Return the (x, y) coordinate for the center point of the cell that contains the specified text.  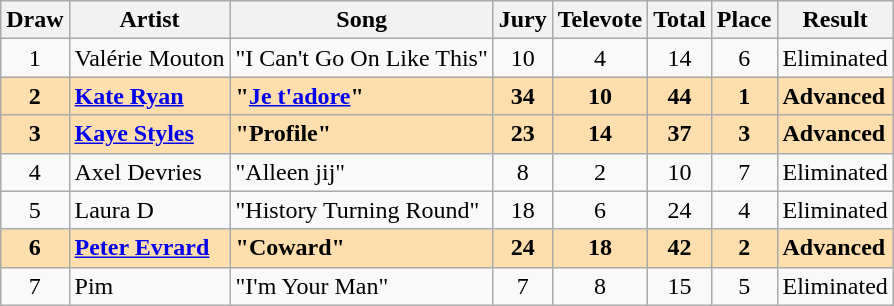
Laura D (150, 210)
15 (680, 286)
Total (680, 20)
Place (744, 20)
"Alleen jij" (362, 172)
Valérie Mouton (150, 58)
"Je t'adore" (362, 96)
Peter Evrard (150, 248)
44 (680, 96)
Song (362, 20)
"I'm Your Man" (362, 286)
Artist (150, 20)
Kaye Styles (150, 134)
"Coward" (362, 248)
Kate Ryan (150, 96)
Televote (600, 20)
Pim (150, 286)
42 (680, 248)
Jury (522, 20)
34 (522, 96)
23 (522, 134)
Draw (35, 20)
"Profile" (362, 134)
37 (680, 134)
Result (835, 20)
"I Can't Go On Like This" (362, 58)
Axel Devries (150, 172)
"History Turning Round" (362, 210)
